Extract the (X, Y) coordinate from the center of the cell holding the provided text.  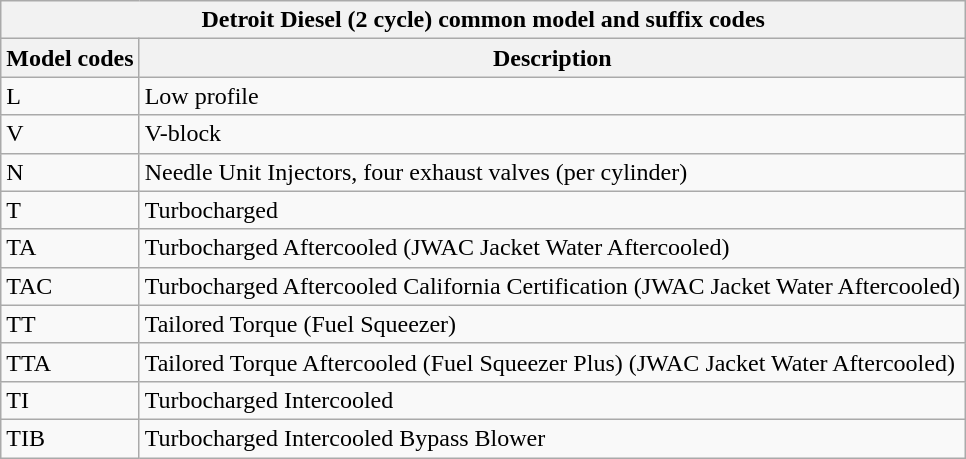
Description (552, 58)
TI (70, 400)
Turbocharged Aftercooled California Certification (JWAC Jacket Water Aftercooled) (552, 286)
Tailored Torque Aftercooled (Fuel Squeezer Plus) (JWAC Jacket Water Aftercooled) (552, 362)
T (70, 210)
TIB (70, 438)
V (70, 134)
Turbocharged Aftercooled (JWAC Jacket Water Aftercooled) (552, 248)
TA (70, 248)
L (70, 96)
Model codes (70, 58)
Tailored Torque (Fuel Squeezer) (552, 324)
Turbocharged Intercooled (552, 400)
TAC (70, 286)
TTA (70, 362)
TT (70, 324)
Low profile (552, 96)
N (70, 172)
Turbocharged Intercooled Bypass Blower (552, 438)
Turbocharged (552, 210)
Needle Unit Injectors, four exhaust valves (per cylinder) (552, 172)
Detroit Diesel (2 cycle) common model and suffix codes (484, 20)
V-block (552, 134)
